Provide the (x, y) coordinate of the cell's center where the given text is located.  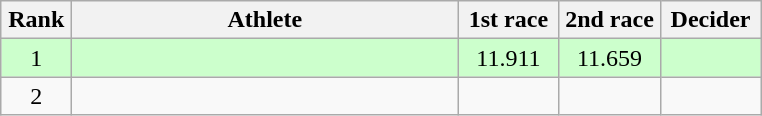
2nd race (610, 20)
2 (36, 96)
Rank (36, 20)
1 (36, 58)
11.659 (610, 58)
Decider (710, 20)
Athlete (265, 20)
11.911 (508, 58)
1st race (508, 20)
